Locate the cell with the specified text and output its (X, Y) center coordinate. 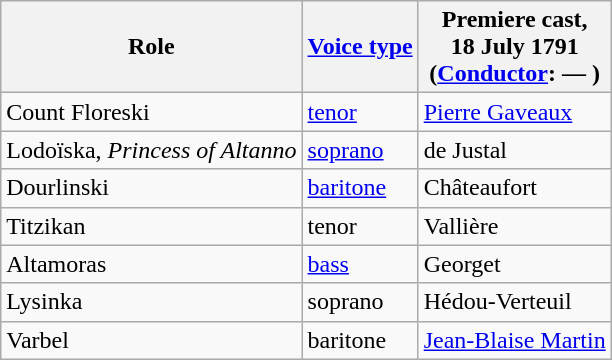
Voice type (360, 47)
Titzikan (152, 226)
de Justal (514, 150)
Pierre Gaveaux (514, 112)
Georget (514, 264)
Lysinka (152, 302)
Count Floreski (152, 112)
Varbel (152, 340)
Lodoïska, Princess of Altanno (152, 150)
Altamoras (152, 264)
Jean-Blaise Martin (514, 340)
Châteaufort (514, 188)
Dourlinski (152, 188)
Hédou-Verteuil (514, 302)
Vallière (514, 226)
Premiere cast,18 July 1791(Conductor: — ) (514, 47)
Role (152, 47)
bass (360, 264)
